Capture the cell that displays the provided text and extract its [X, Y] central coordinate. 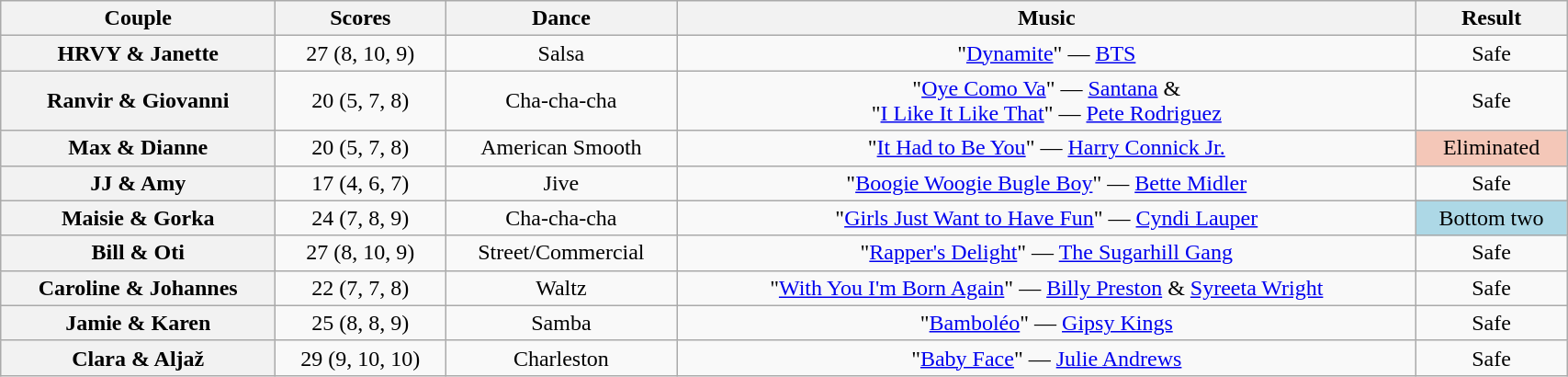
Street/Commercial [561, 253]
Jive [561, 183]
JJ & Amy [138, 183]
American Smooth [561, 148]
Ranvir & Giovanni [138, 101]
"With You I'm Born Again" — Billy Preston & Syreeta Wright [1046, 288]
Waltz [561, 288]
Jamie & Karen [138, 323]
Caroline & Johannes [138, 288]
"Rapper's Delight" — The Sugarhill Gang [1046, 253]
Maisie & Gorka [138, 218]
Music [1046, 18]
22 (7, 7, 8) [360, 288]
17 (4, 6, 7) [360, 183]
"It Had to Be You" — Harry Connick Jr. [1046, 148]
Couple [138, 18]
Dance [561, 18]
Result [1492, 18]
Max & Dianne [138, 148]
Charleston [561, 358]
"Dynamite" — BTS [1046, 53]
"Boogie Woogie Bugle Boy" — Bette Midler [1046, 183]
Bottom two [1492, 218]
"Girls Just Want to Have Fun" — Cyndi Lauper [1046, 218]
"Baby Face" — Julie Andrews [1046, 358]
29 (9, 10, 10) [360, 358]
Clara & Aljaž [138, 358]
HRVY & Janette [138, 53]
"Oye Como Va" — Santana &"I Like It Like That" — Pete Rodriguez [1046, 101]
25 (8, 8, 9) [360, 323]
Samba [561, 323]
Salsa [561, 53]
"Bamboléo" — Gipsy Kings [1046, 323]
Eliminated [1492, 148]
24 (7, 8, 9) [360, 218]
Bill & Oti [138, 253]
Scores [360, 18]
